Detect which cell encompasses the target text, then output its (x, y) center coordinate. 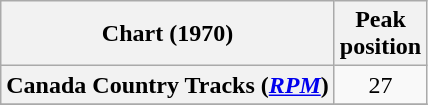
Chart (1970) (168, 34)
Canada Country Tracks (RPM) (168, 85)
27 (380, 85)
Peakposition (380, 34)
